Determine the (x, y) coordinate at the center of the cell enclosing the given text.  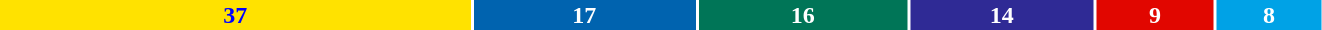
37 (235, 15)
8 (1270, 15)
17 (584, 15)
16 (802, 15)
9 (1155, 15)
14 (1002, 15)
